For the text-containing cell, return its midpoint in (X, Y) coordinate format. 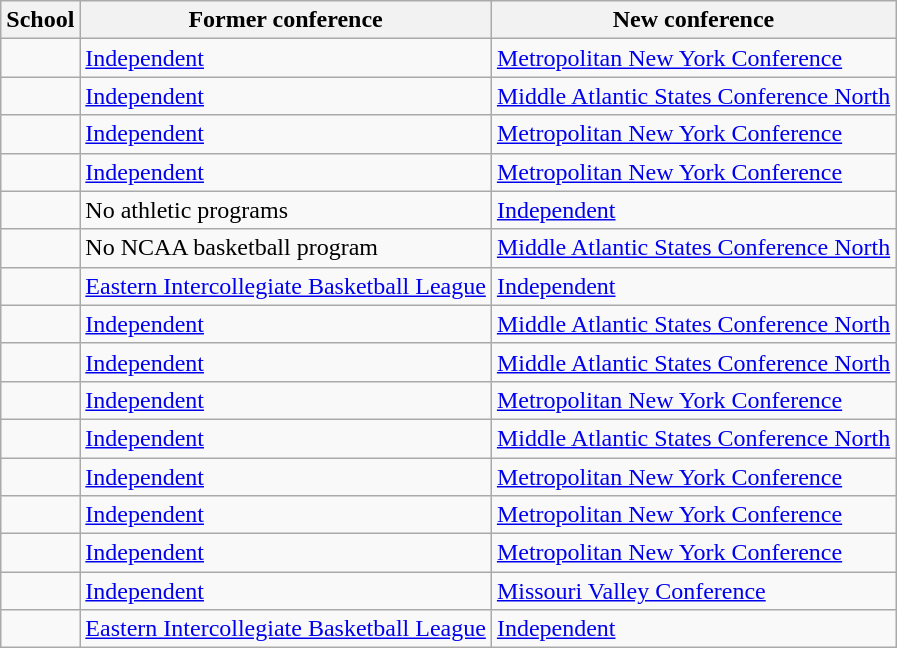
Former conference (286, 20)
No NCAA basketball program (286, 248)
No athletic programs (286, 210)
New conference (693, 20)
School (40, 20)
Missouri Valley Conference (693, 591)
